Scan for the cell matching the given text and deliver its [X, Y] coordinate at center. 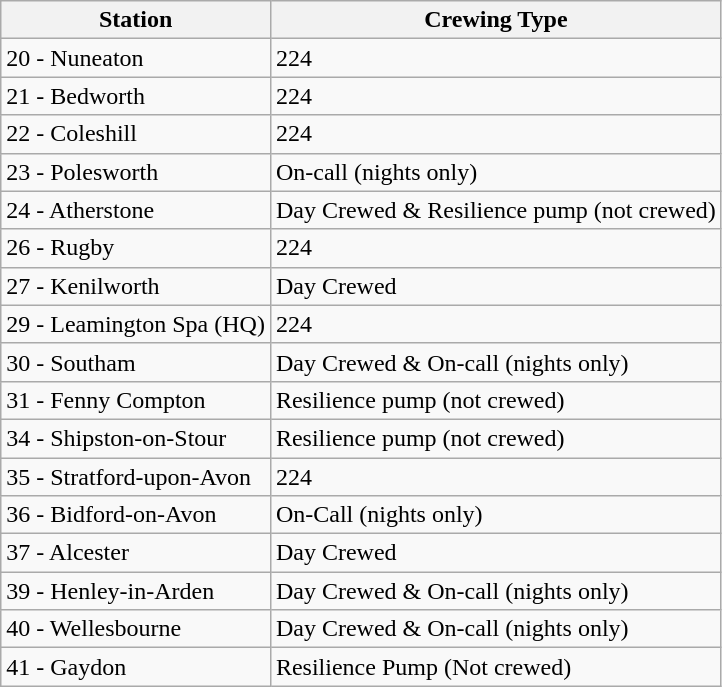
On-Call (nights only) [496, 515]
36 - Bidford-on-Avon [136, 515]
26 - Rugby [136, 248]
22 - Coleshill [136, 134]
37 - Alcester [136, 553]
35 - Stratford-upon-Avon [136, 477]
34 - Shipston-on-Stour [136, 438]
20 - Nuneaton [136, 58]
24 - Atherstone [136, 210]
27 - Kenilworth [136, 286]
23 - Polesworth [136, 172]
Station [136, 20]
39 - Henley-in-Arden [136, 591]
40 - Wellesbourne [136, 629]
29 - Leamington Spa (HQ) [136, 324]
30 - Southam [136, 362]
31 - Fenny Compton [136, 400]
21 - Bedworth [136, 96]
Resilience Pump (Not crewed) [496, 667]
41 - Gaydon [136, 667]
On-call (nights only) [496, 172]
Day Crewed & Resilience pump (not crewed) [496, 210]
Crewing Type [496, 20]
